Capture the cell that displays the provided text and extract its [X, Y] central coordinate. 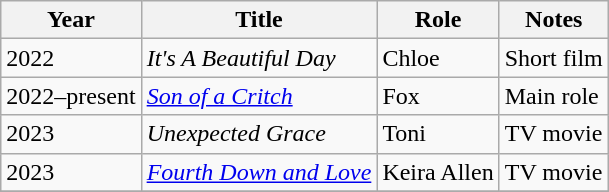
Year [71, 20]
Title [259, 20]
Role [438, 20]
Toni [438, 134]
Notes [554, 20]
2022–present [71, 96]
Keira Allen [438, 172]
2022 [71, 58]
Fox [438, 96]
Main role [554, 96]
It's A Beautiful Day [259, 58]
Short film [554, 58]
Unexpected Grace [259, 134]
Fourth Down and Love [259, 172]
Son of a Critch [259, 96]
Chloe [438, 58]
